Search for the cell housing the specified text and yield its (x, y) center coordinate. 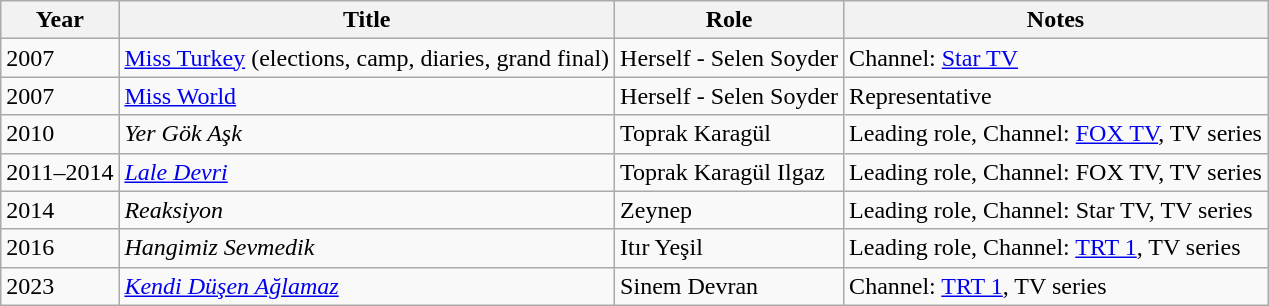
Miss World (367, 96)
Hangimiz Sevmedik (367, 248)
2011–2014 (60, 172)
2023 (60, 286)
2010 (60, 134)
Miss Turkey (elections, camp, diaries, grand final) (367, 58)
Toprak Karagül Ilgaz (730, 172)
Year (60, 20)
Lale Devri (367, 172)
Channel: TRT 1, TV series (1056, 286)
Notes (1056, 20)
Leading role, Channel: Star TV, TV series (1056, 210)
Kendi Düşen Ağlamaz (367, 286)
Reaksiyon (367, 210)
Toprak Karagül (730, 134)
2014 (60, 210)
2016 (60, 248)
Leading role, Channel: TRT 1, TV series (1056, 248)
Channel: Star TV (1056, 58)
Title (367, 20)
Role (730, 20)
Yer Gök Aşk (367, 134)
Sinem Devran (730, 286)
Zeynep (730, 210)
Itır Yeşil (730, 248)
Representative (1056, 96)
